Output the (X, Y) coordinate of the center of the cell containing the given text.  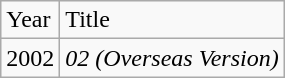
02 (Overseas Version) (172, 58)
2002 (30, 58)
Title (172, 20)
Year (30, 20)
